Identify which cell holds the provided text, then report its (x, y) central coordinate. 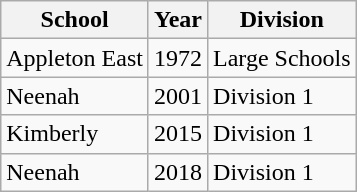
2015 (178, 134)
2001 (178, 96)
Division (282, 20)
Year (178, 20)
1972 (178, 58)
Large Schools (282, 58)
School (75, 20)
Appleton East (75, 58)
2018 (178, 172)
Kimberly (75, 134)
